Search for the cell housing the specified text and yield its [X, Y] center coordinate. 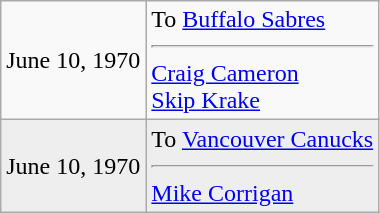
To Buffalo SabresCraig Cameron Skip Krake [262, 60]
To Vancouver CanucksMike Corrigan [262, 166]
